Capture the cell that displays the provided text and extract its (x, y) central coordinate. 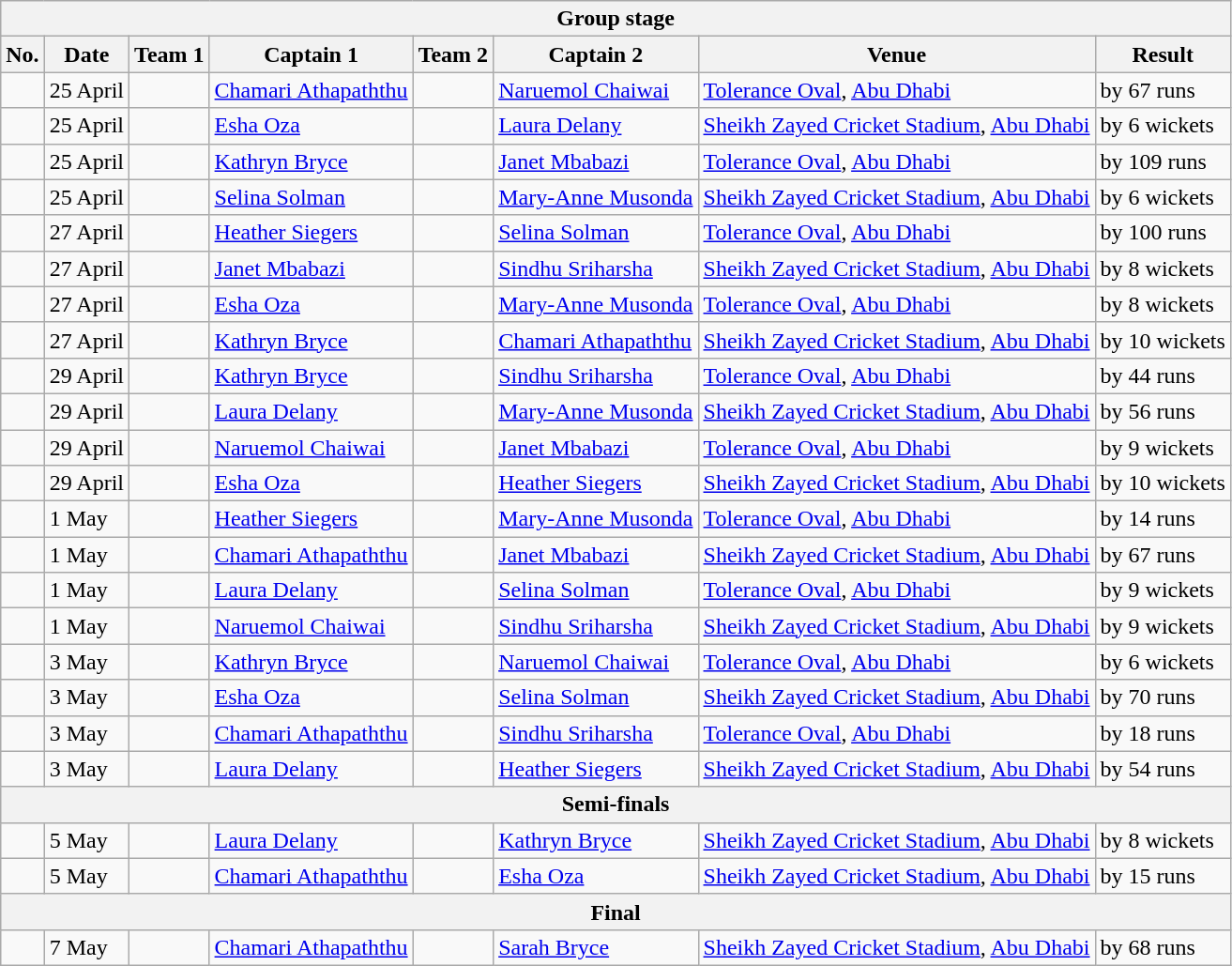
by 68 runs (1163, 947)
by 56 runs (1163, 411)
7 May (86, 947)
by 109 runs (1163, 161)
Result (1163, 54)
Captain 2 (596, 54)
Venue (897, 54)
by 54 runs (1163, 769)
Team 1 (170, 54)
Semi-finals (616, 805)
by 70 runs (1163, 698)
by 44 runs (1163, 376)
No. (23, 54)
by 18 runs (1163, 733)
by 14 runs (1163, 519)
Final (616, 912)
Date (86, 54)
Sarah Bryce (596, 947)
by 15 runs (1163, 876)
Team 2 (453, 54)
Group stage (616, 19)
Captain 1 (312, 54)
by 100 runs (1163, 233)
